Find where the given text appears and provide that cell's center as [X, Y] coordinate. 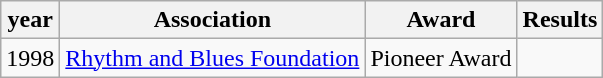
Association [212, 20]
Pioneer Award [441, 58]
Results [560, 20]
year [30, 20]
Rhythm and Blues Foundation [212, 58]
Award [441, 20]
1998 [30, 58]
